Return [X, Y] of the center of cell containing provided text 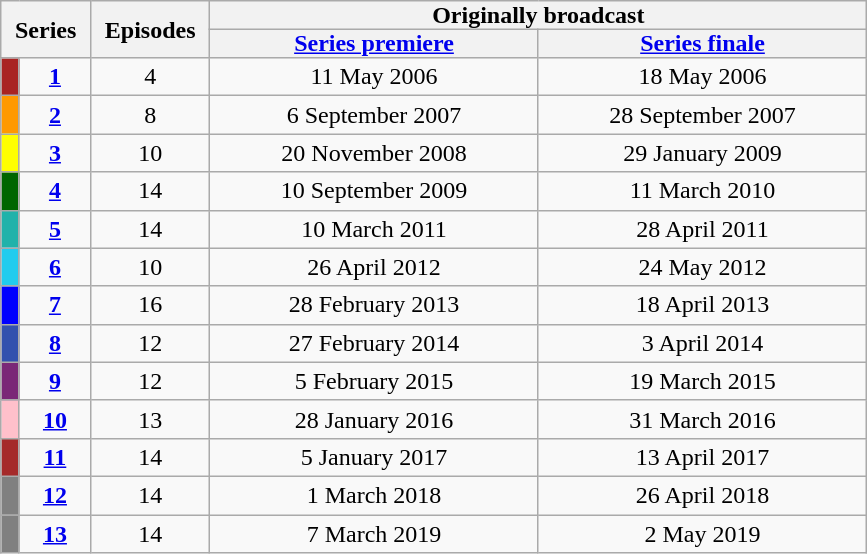
Originally broadcast [538, 15]
11 March 2010 [702, 191]
16 [150, 305]
6 September 2007 [374, 115]
3 April 2014 [702, 343]
27 February 2014 [374, 343]
26 April 2012 [374, 267]
29 January 2009 [702, 153]
2 May 2019 [702, 533]
9 [54, 381]
5 January 2017 [374, 457]
11 May 2006 [374, 77]
19 March 2015 [702, 381]
1 March 2018 [374, 495]
13 April 2017 [702, 457]
18 May 2006 [702, 77]
26 April 2018 [702, 495]
7 [54, 305]
Series [46, 30]
1 [54, 77]
31 March 2016 [702, 419]
28 January 2016 [374, 419]
7 March 2019 [374, 533]
11 [54, 457]
18 April 2013 [702, 305]
6 [54, 267]
24 May 2012 [702, 267]
2 [54, 115]
5 February 2015 [374, 381]
10 September 2009 [374, 191]
5 [54, 229]
28 February 2013 [374, 305]
10 March 2011 [374, 229]
Episodes [150, 30]
28 September 2007 [702, 115]
28 April 2011 [702, 229]
Series finale [702, 43]
3 [54, 153]
Series premiere [374, 43]
20 November 2008 [374, 153]
